Output the (X, Y) coordinate of the center of the cell containing the given text.  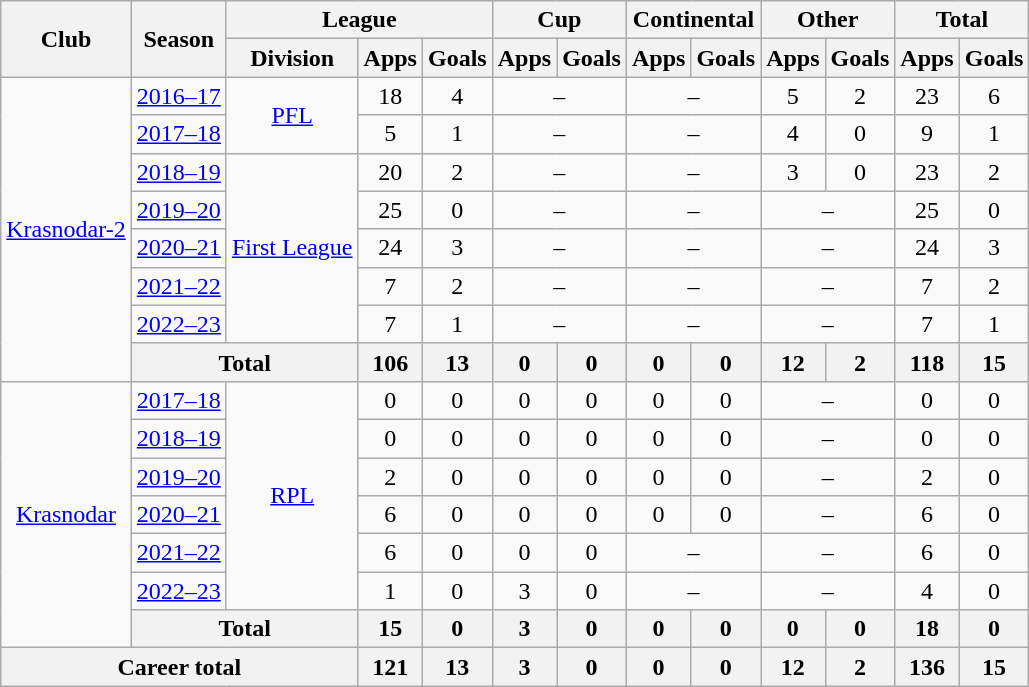
Krasnodar (66, 514)
20 (390, 172)
League (359, 20)
Division (292, 58)
2016–17 (178, 96)
Continental (693, 20)
121 (390, 667)
136 (927, 667)
106 (390, 362)
9 (927, 134)
118 (927, 362)
RPL (292, 495)
Club (66, 39)
Season (178, 39)
PFL (292, 115)
Krasnodar-2 (66, 229)
First League (292, 248)
Other (828, 20)
Cup (559, 20)
Career total (180, 667)
